Detect which cell encompasses the target text, then output its (X, Y) center coordinate. 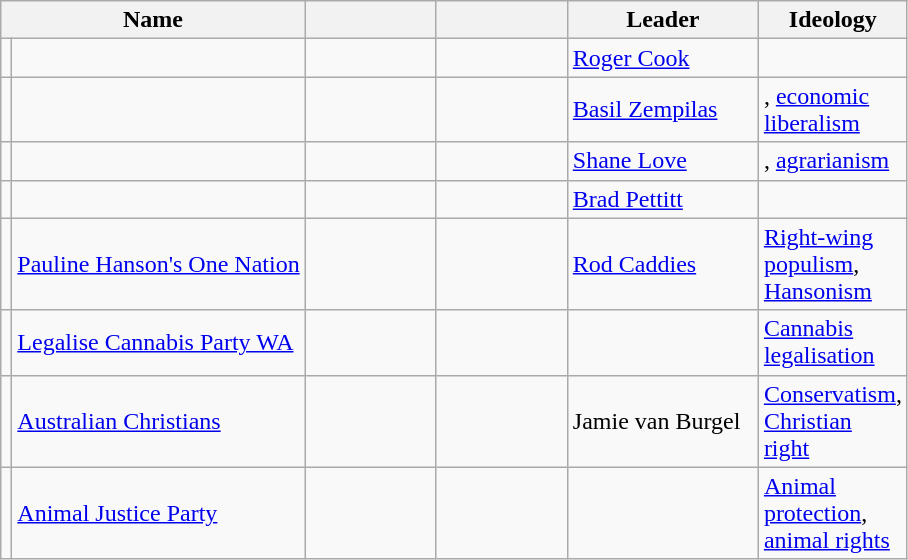
Shane Love (662, 161)
Animal protection, animal rights (832, 513)
Rod Caddies (662, 264)
Brad Pettitt (662, 199)
Name (153, 20)
Cannabis legalisation (832, 342)
Ideology (832, 20)
, agrarianism (832, 161)
Animal Justice Party (158, 513)
Australian Christians (158, 421)
, economic liberalism (832, 110)
Jamie van Burgel (662, 421)
Roger Cook (662, 58)
Legalise Cannabis Party WA (158, 342)
Leader (662, 20)
Pauline Hanson's One Nation (158, 264)
Right-wing populism, Hansonism (832, 264)
Basil Zempilas (662, 110)
Conservatism, Christian right (832, 421)
